Find where the given text appears and provide that cell's center as (x, y) coordinate. 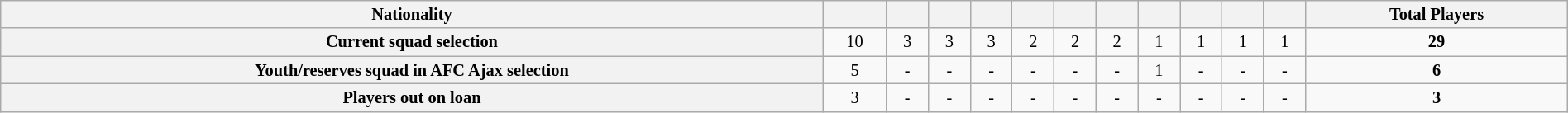
Total Players (1437, 14)
Nationality (412, 14)
5 (855, 70)
Current squad selection (412, 42)
29 (1437, 42)
Players out on loan (412, 97)
6 (1437, 70)
10 (855, 42)
Youth/reserves squad in AFC Ajax selection (412, 70)
